Identify which cell holds the provided text, then report its (X, Y) central coordinate. 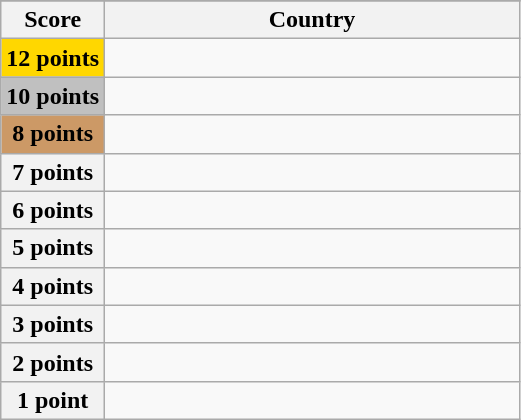
10 points (53, 96)
Country (312, 20)
5 points (53, 248)
8 points (53, 134)
Score (53, 20)
1 point (53, 400)
6 points (53, 210)
7 points (53, 172)
12 points (53, 58)
2 points (53, 362)
3 points (53, 324)
4 points (53, 286)
